Determine the [X, Y] coordinate at the center of the cell enclosing the given text.  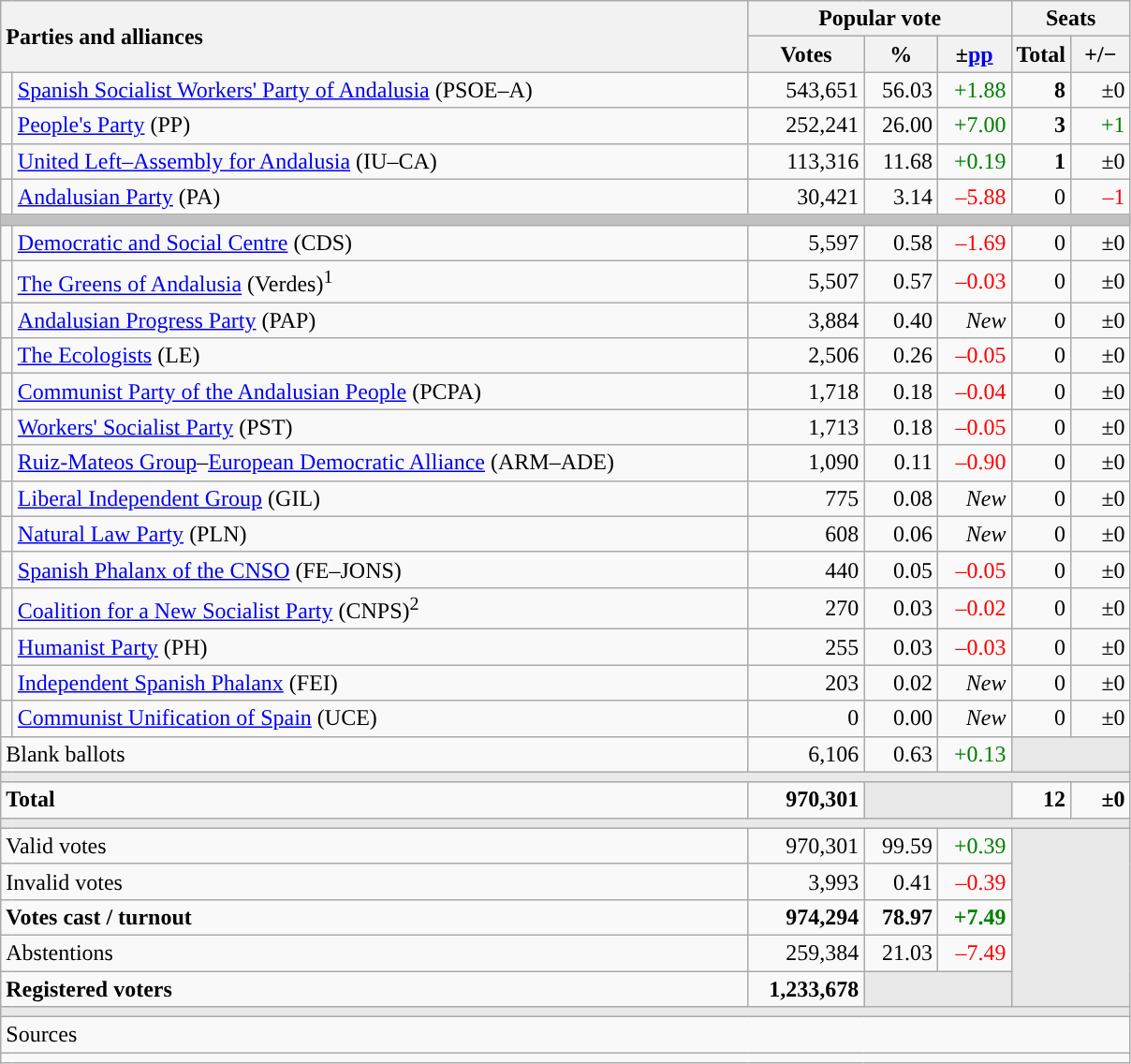
0.05 [901, 569]
0.57 [901, 281]
11.68 [901, 161]
1,090 [806, 463]
1,233,678 [806, 989]
0.40 [901, 320]
People's Party (PP) [380, 126]
259,384 [806, 953]
113,316 [806, 161]
1,718 [806, 392]
+0.19 [974, 161]
Spanish Socialist Workers' Party of Andalusia (PSOE–A) [380, 90]
1 [1041, 161]
440 [806, 569]
The Greens of Andalusia (Verdes)1 [380, 281]
2,506 [806, 356]
775 [806, 498]
270 [806, 609]
–7.49 [974, 953]
0.08 [901, 498]
–5.88 [974, 197]
Votes [806, 54]
±pp [974, 54]
Natural Law Party (PLN) [380, 534]
Votes cast / turnout [375, 917]
Valid votes [375, 846]
252,241 [806, 126]
255 [806, 647]
Andalusian Progress Party (PAP) [380, 320]
12 [1041, 800]
–0.04 [974, 392]
Liberal Independent Group (GIL) [380, 498]
+1 [1101, 126]
0.26 [901, 356]
Democratic and Social Centre (CDS) [380, 243]
0.41 [901, 881]
Parties and alliances [375, 37]
3 [1041, 126]
8 [1041, 90]
+1.88 [974, 90]
Seats [1071, 19]
6,106 [806, 754]
608 [806, 534]
+7.00 [974, 126]
Independent Spanish Phalanx (FEI) [380, 683]
5,597 [806, 243]
+0.13 [974, 754]
–1 [1101, 197]
Popular vote [880, 19]
Invalid votes [375, 881]
–0.90 [974, 463]
1,713 [806, 427]
0.02 [901, 683]
Registered voters [375, 989]
United Left–Assembly for Andalusia (IU–CA) [380, 161]
–0.02 [974, 609]
Sources [565, 1035]
543,651 [806, 90]
Andalusian Party (PA) [380, 197]
+/− [1101, 54]
26.00 [901, 126]
The Ecologists (LE) [380, 356]
Communist Party of the Andalusian People (PCPA) [380, 392]
+7.49 [974, 917]
Abstentions [375, 953]
0.11 [901, 463]
Blank ballots [375, 754]
56.03 [901, 90]
Workers' Socialist Party (PST) [380, 427]
% [901, 54]
974,294 [806, 917]
0.00 [901, 718]
78.97 [901, 917]
0.58 [901, 243]
203 [806, 683]
0.63 [901, 754]
30,421 [806, 197]
Coalition for a New Socialist Party (CNPS)2 [380, 609]
Humanist Party (PH) [380, 647]
3,884 [806, 320]
0.06 [901, 534]
Spanish Phalanx of the CNSO (FE–JONS) [380, 569]
+0.39 [974, 846]
Communist Unification of Spain (UCE) [380, 718]
Ruiz-Mateos Group–European Democratic Alliance (ARM–ADE) [380, 463]
3.14 [901, 197]
3,993 [806, 881]
21.03 [901, 953]
–0.39 [974, 881]
–1.69 [974, 243]
99.59 [901, 846]
5,507 [806, 281]
